Search for the cell housing the specified text and yield its (X, Y) center coordinate. 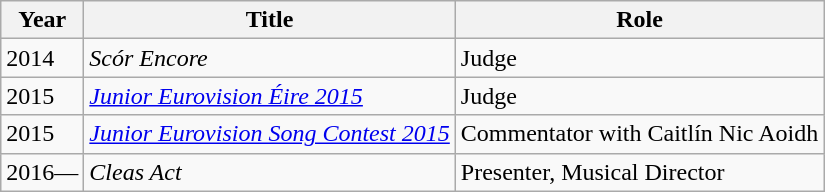
Junior Eurovision Éire 2015 (270, 96)
Cleas Act (270, 172)
Junior Eurovision Song Contest 2015 (270, 134)
Role (639, 20)
Title (270, 20)
Presenter, Musical Director (639, 172)
Scór Encore (270, 58)
Year (42, 20)
2016— (42, 172)
Commentator with Caitlín Nic Aoidh (639, 134)
2014 (42, 58)
